Return the [X, Y] coordinate for the center point of the cell that contains the specified text.  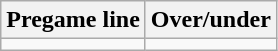
Pregame line [74, 20]
Over/under [210, 20]
